Return [x, y] of the center of cell containing provided text 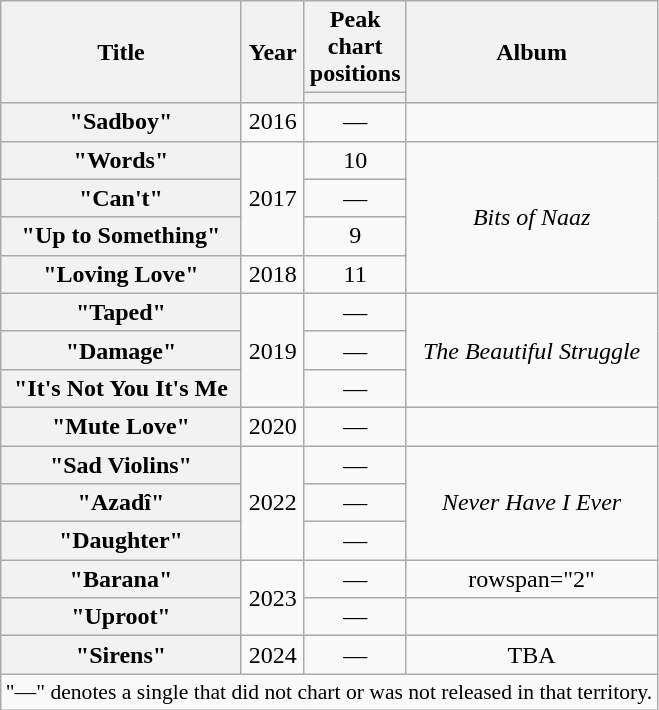
2018 [272, 274]
2019 [272, 350]
"Sirens" [121, 655]
rowspan="2" [532, 579]
"—" denotes a single that did not chart or was not released in that territory. [329, 692]
Title [121, 52]
Album [532, 52]
"Sadboy" [121, 122]
Year [272, 52]
The Beautiful Struggle [532, 350]
2020 [272, 426]
2022 [272, 503]
11 [355, 274]
2024 [272, 655]
"Damage" [121, 350]
2023 [272, 598]
"Loving Love" [121, 274]
9 [355, 236]
"Mute Love" [121, 426]
"Words" [121, 160]
Peak chart positions [355, 47]
TBA [532, 655]
"Barana" [121, 579]
"Uproot" [121, 617]
"Up to Something" [121, 236]
"Taped" [121, 312]
"It's Not You It's Me [121, 388]
"Can't" [121, 198]
"Azadî" [121, 503]
Bits of Naaz [532, 217]
2017 [272, 198]
2016 [272, 122]
"Sad Violins" [121, 465]
"Daughter" [121, 541]
Never Have I Ever [532, 503]
10 [355, 160]
